Capture the cell that displays the provided text and extract its [X, Y] central coordinate. 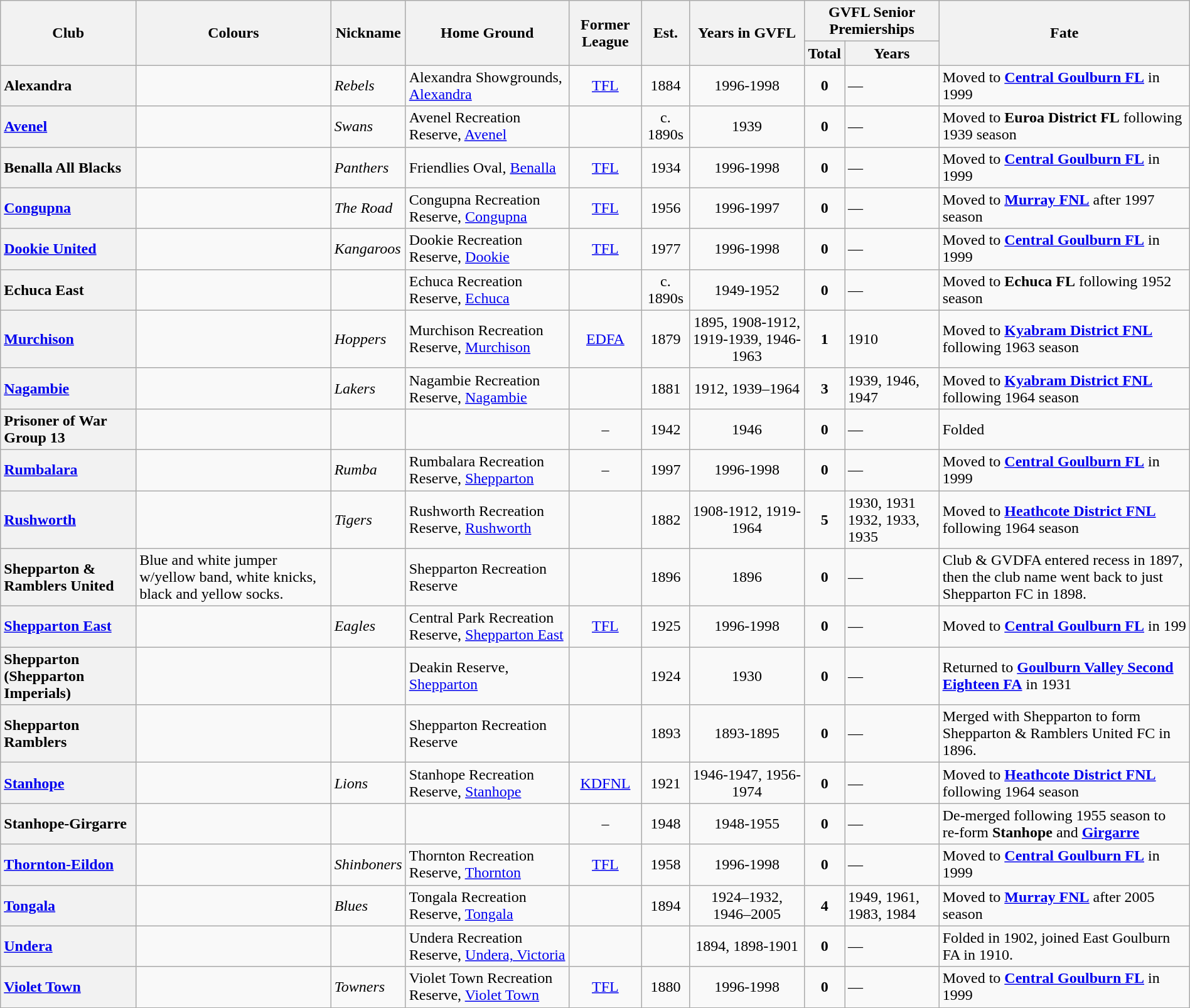
Echuca Recreation Reserve, Echuca [487, 290]
Moved to Kyabram District FNL following 1963 season [1064, 339]
1925 [666, 626]
Tongala [68, 905]
Tongala Recreation Reserve, Tongala [487, 905]
Moved to Central Goulburn FL in 199 [1064, 626]
Rebels [368, 85]
Congupna Recreation Reserve, Congupna [487, 208]
Shepparton Ramblers [68, 734]
1934 [666, 167]
1948-1955 [747, 823]
Murchison Recreation Reserve, Murchison [487, 339]
Kangaroos [368, 249]
Deakin Reserve, Shepparton [487, 676]
1939, 1946, 1947 [893, 388]
1930, 1931 1932, 1933, 1935 [893, 520]
Congupna [68, 208]
Fate [1064, 33]
Hoppers [368, 339]
Avenel [68, 127]
Stanhope Recreation Reserve, Stanhope [487, 783]
1881 [666, 388]
Central Park Recreation Reserve, Shepparton East [487, 626]
1939 [747, 127]
EDFA [605, 339]
1882 [666, 520]
Moved to Murray FNL after 1997 season [1064, 208]
Towners [368, 987]
1930 [747, 676]
1893 [666, 734]
Folded in 1902, joined East Goulburn FA in 1910. [1064, 946]
Shepparton East [68, 626]
1879 [666, 339]
Prisoner of War Group 13 [68, 429]
1997 [666, 469]
Home Ground [487, 33]
1910 [893, 339]
1 [825, 339]
Undera [68, 946]
1949, 1961, 1983, 1984 [893, 905]
3 [825, 388]
Avenel Recreation Reserve, Avenel [487, 127]
4 [825, 905]
Blue and white jumper w/yellow band, white knicks, black and yellow socks. [233, 577]
1942 [666, 429]
1958 [666, 865]
1894 [666, 905]
Rushworth Recreation Reserve, Rushworth [487, 520]
Tigers [368, 520]
1946 [747, 429]
Merged with Shepparton to form Shepparton & Ramblers United FC in 1896. [1064, 734]
1924 [666, 676]
1946-1947, 1956-1974 [747, 783]
The Road [368, 208]
Stanhope-Girgarre [68, 823]
Rumbalara [68, 469]
Shinboners [368, 865]
GVFL Senior Premierships [872, 21]
De-merged following 1955 season to re-form Stanhope and Girgarre [1064, 823]
1912, 1939–1964 [747, 388]
Rumbalara Recreation Reserve, Shepparton [487, 469]
Folded [1064, 429]
Club & GVDFA entered recess in 1897, then the club name went back to just Shepparton FC in 1898. [1064, 577]
Undera Recreation Reserve, Undera, Victoria [487, 946]
Est. [666, 33]
Nagambie Recreation Reserve, Nagambie [487, 388]
1884 [666, 85]
Colours [233, 33]
1956 [666, 208]
Dookie United [68, 249]
Moved to Euroa District FL following 1939 season [1064, 127]
1949-1952 [747, 290]
Former League [605, 33]
Panthers [368, 167]
1895, 1908-1912, 1919-1939, 1946-1963 [747, 339]
Alexandra [68, 85]
1977 [666, 249]
Lakers [368, 388]
Violet Town [68, 987]
Echuca East [68, 290]
Years [893, 53]
Benalla All Blacks [68, 167]
Nagambie [68, 388]
Moved to Echuca FL following 1952 season [1064, 290]
Swans [368, 127]
Alexandra Showgrounds, Alexandra [487, 85]
Nickname [368, 33]
Lions [368, 783]
Murchison [68, 339]
Rumba [368, 469]
1924–1932, 1946–2005 [747, 905]
Rushworth [68, 520]
1880 [666, 987]
Violet Town Recreation Reserve, Violet Town [487, 987]
Friendlies Oval, Benalla [487, 167]
1908-1912, 1919-1964 [747, 520]
KDFNL [605, 783]
Returned to Goulburn Valley Second Eighteen FA in 1931 [1064, 676]
Blues [368, 905]
1894, 1898-1901 [747, 946]
Thornton Recreation Reserve, Thornton [487, 865]
Shepparton & Ramblers United [68, 577]
Shepparton (Shepparton Imperials) [68, 676]
Club [68, 33]
Moved to Kyabram District FNL following 1964 season [1064, 388]
5 [825, 520]
Years in GVFL [747, 33]
Total [825, 53]
1921 [666, 783]
Moved to Murray FNL after 2005 season [1064, 905]
Eagles [368, 626]
Thornton-Eildon [68, 865]
1948 [666, 823]
Dookie Recreation Reserve, Dookie [487, 249]
Stanhope [68, 783]
1893-1895 [747, 734]
1996-1997 [747, 208]
